Find where the given text appears and provide that cell's center as [X, Y] coordinate. 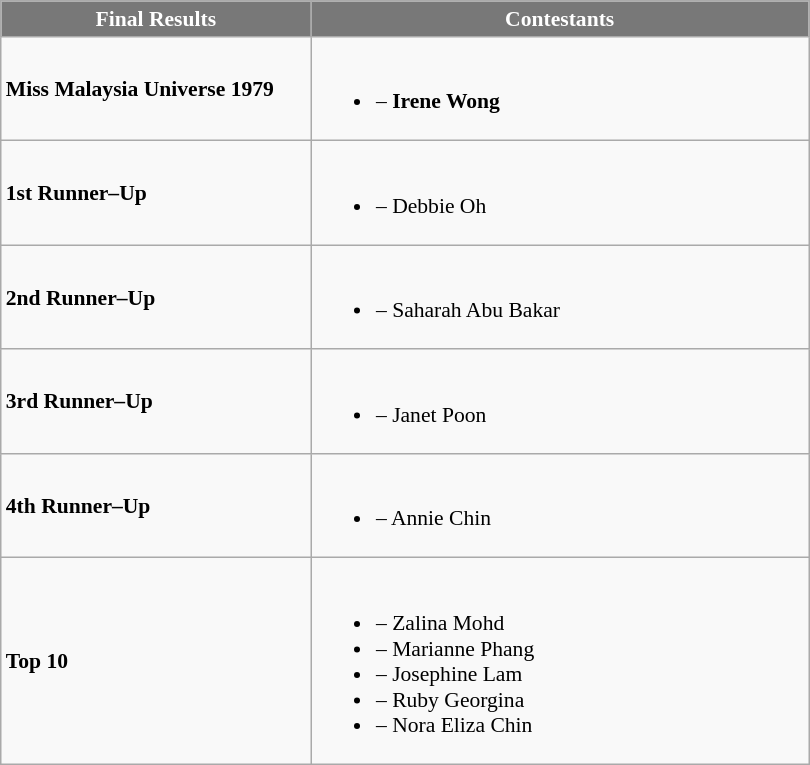
– Zalina Mohd – Marianne Phang – Josephine Lam – Ruby Georgina – Nora Eliza Chin [560, 661]
2nd Runner–Up [156, 297]
– Saharah Abu Bakar [560, 297]
– Janet Poon [560, 402]
Miss Malaysia Universe 1979 [156, 89]
4th Runner–Up [156, 506]
3rd Runner–Up [156, 402]
Contestants [560, 19]
Top 10 [156, 661]
– Irene Wong [560, 89]
– Debbie Oh [560, 193]
Final Results [156, 19]
1st Runner–Up [156, 193]
– Annie Chin [560, 506]
